Pinpoint the cell where the given text exists, returning its [X, Y] midpoint coordinate. 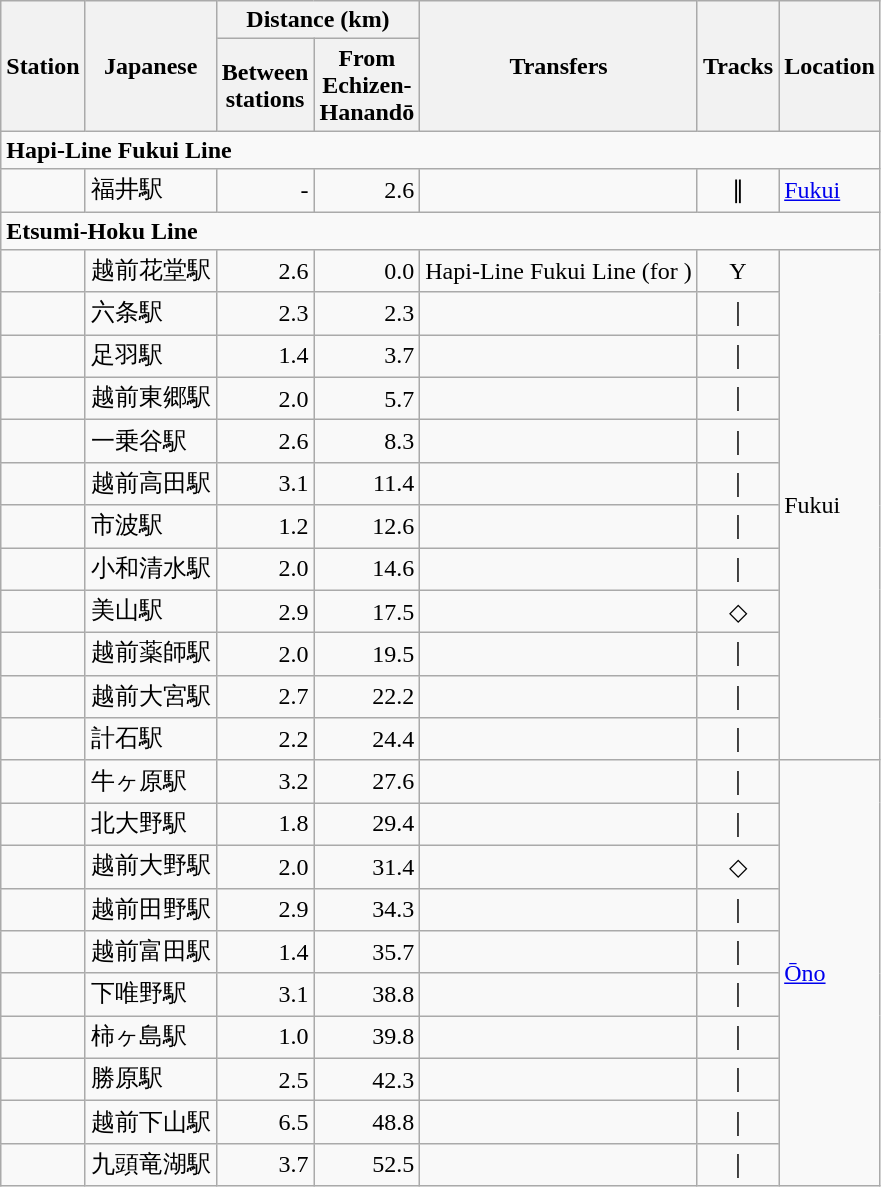
Betweenstations [265, 85]
Location [830, 66]
0.0 [367, 272]
14.6 [367, 570]
2.2 [265, 740]
29.4 [367, 824]
11.4 [367, 484]
1.0 [265, 1038]
52.5 [367, 1164]
越前大宮駅 [150, 696]
1.8 [265, 824]
12.6 [367, 526]
22.2 [367, 696]
27.6 [367, 782]
48.8 [367, 1122]
1.2 [265, 526]
- [265, 190]
3.2 [265, 782]
六条駅 [150, 314]
19.5 [367, 654]
Tracks [738, 66]
一乗谷駅 [150, 442]
Hapi-Line Fukui Line (for ) [559, 272]
2.7 [265, 696]
足羽駅 [150, 356]
Y [738, 272]
越前下山駅 [150, 1122]
勝原駅 [150, 1080]
越前大野駅 [150, 866]
42.3 [367, 1080]
計石駅 [150, 740]
∥ [738, 190]
福井駅 [150, 190]
小和清水駅 [150, 570]
17.5 [367, 612]
Japanese [150, 66]
越前東郷駅 [150, 398]
34.3 [367, 910]
Transfers [559, 66]
美山駅 [150, 612]
From Echizen-Hanandō [367, 85]
39.8 [367, 1038]
8.3 [367, 442]
35.7 [367, 952]
越前田野駅 [150, 910]
24.4 [367, 740]
越前薬師駅 [150, 654]
九頭竜湖駅 [150, 1164]
6.5 [265, 1122]
下唯野駅 [150, 994]
市波駅 [150, 526]
5.7 [367, 398]
越前富田駅 [150, 952]
Ōno [830, 973]
31.4 [367, 866]
38.8 [367, 994]
越前高田駅 [150, 484]
越前花堂駅 [150, 272]
Distance (km) [318, 20]
Etsumi-Hoku Line [441, 231]
牛ヶ原駅 [150, 782]
北大野駅 [150, 824]
Station [43, 66]
2.5 [265, 1080]
Hapi-Line Fukui Line [441, 150]
柿ヶ島駅 [150, 1038]
